Scan for the cell matching the given text and deliver its [x, y] coordinate at center. 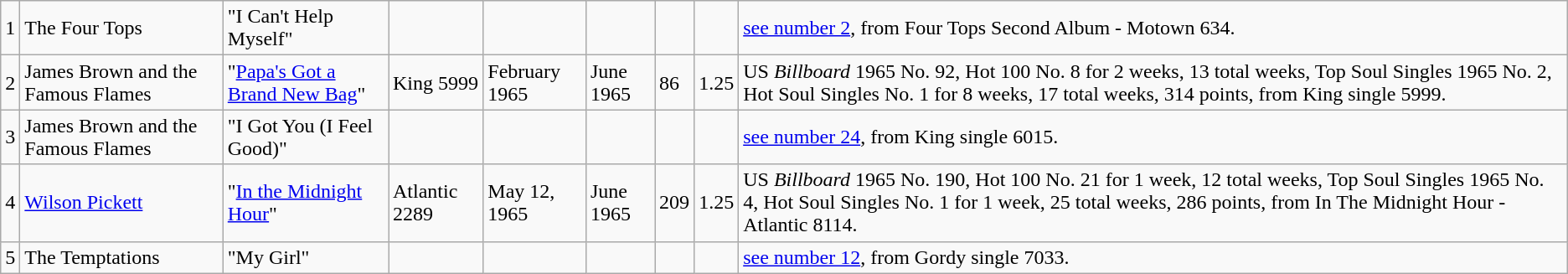
"In the Midnight Hour" [305, 203]
see number 2, from Four Tops Second Album - Motown 634. [1153, 28]
see number 12, from Gordy single 7033. [1153, 257]
209 [675, 203]
"Papa's Got a Brand New Bag" [305, 82]
86 [675, 82]
4 [10, 203]
"I Got You (I Feel Good)" [305, 137]
Atlantic 2289 [436, 203]
5 [10, 257]
February 1965 [534, 82]
Wilson Pickett [121, 203]
King 5999 [436, 82]
"I Can't Help Myself" [305, 28]
1 [10, 28]
The Temptations [121, 257]
3 [10, 137]
2 [10, 82]
"My Girl" [305, 257]
May 12, 1965 [534, 203]
see number 24, from King single 6015. [1153, 137]
The Four Tops [121, 28]
